Scan for the cell matching the given text and deliver its (x, y) coordinate at center. 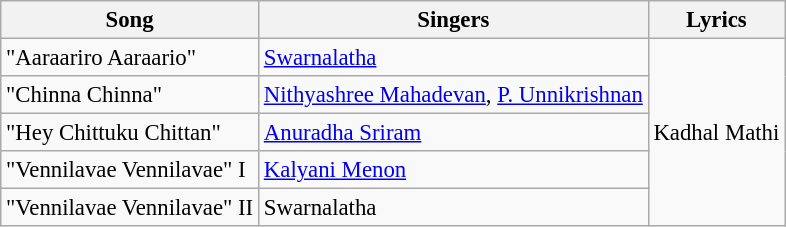
"Hey Chittuku Chittan" (130, 133)
"Chinna Chinna" (130, 95)
"Vennilavae Vennilavae" II (130, 208)
"Vennilavae Vennilavae" I (130, 170)
Singers (454, 20)
Song (130, 20)
Anuradha Sriram (454, 133)
"Aaraariro Aaraario" (130, 58)
Nithyashree Mahadevan, P. Unnikrishnan (454, 95)
Kalyani Menon (454, 170)
Kadhal Mathi (716, 133)
Lyrics (716, 20)
